Provide the (x, y) coordinate of the cell's center where the given text is located.  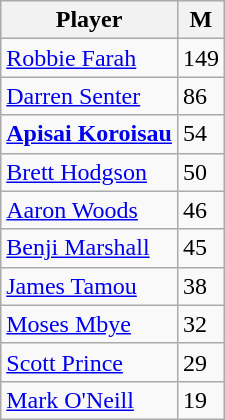
Moses Mbye (90, 324)
32 (200, 324)
29 (200, 362)
38 (200, 286)
Apisai Koroisau (90, 134)
54 (200, 134)
Brett Hodgson (90, 172)
James Tamou (90, 286)
Scott Prince (90, 362)
50 (200, 172)
45 (200, 248)
Darren Senter (90, 96)
Aaron Woods (90, 210)
Robbie Farah (90, 58)
M (200, 20)
Player (90, 20)
46 (200, 210)
Benji Marshall (90, 248)
19 (200, 400)
149 (200, 58)
86 (200, 96)
Mark O'Neill (90, 400)
